Provide the [X, Y] coordinate of the cell's center where the given text is located.  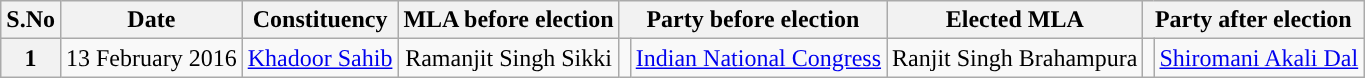
Indian National Congress [758, 58]
1 [31, 58]
Khadoor Sahib [320, 58]
MLA before election [508, 20]
Ranjit Singh Brahampura [1015, 58]
Date [151, 20]
Elected MLA [1015, 20]
Constituency [320, 20]
13 February 2016 [151, 58]
Party after election [1254, 20]
S.No [31, 20]
Shiromani Akali Dal [1259, 58]
Party before election [752, 20]
Ramanjit Singh Sikki [508, 58]
